Return (X, Y) of the center of cell containing provided text 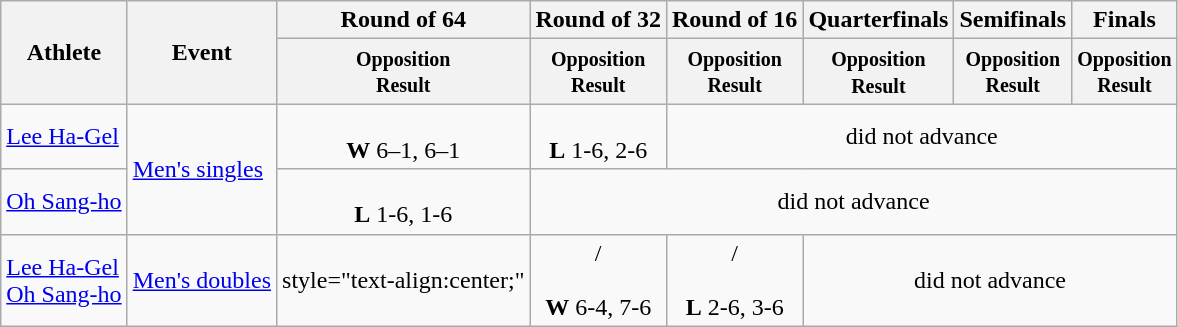
Men's doubles (202, 280)
style="text-align:center;" (404, 280)
/ L 2-6, 3-6 (734, 280)
Round of 64 (404, 20)
Round of 16 (734, 20)
Oh Sang-ho (64, 202)
Quarterfinals (878, 20)
Athlete (64, 52)
L 1-6, 2-6 (598, 136)
W 6–1, 6–1 (404, 136)
Lee Ha-Gel Oh Sang-ho (64, 280)
Event (202, 52)
Men's singles (202, 169)
Semifinals (1013, 20)
Lee Ha-Gel (64, 136)
/ W 6-4, 7-6 (598, 280)
L 1-6, 1-6 (404, 202)
Finals (1125, 20)
Round of 32 (598, 20)
